Detect which cell encompasses the target text, then output its [X, Y] center coordinate. 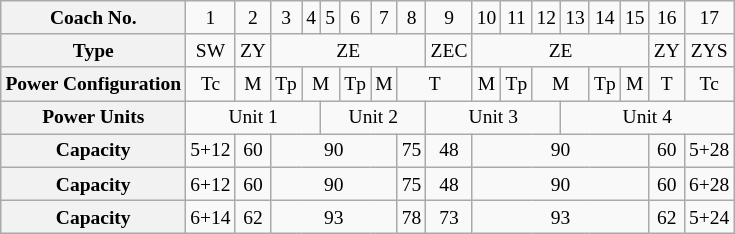
1 [211, 18]
9 [449, 18]
6+14 [211, 216]
15 [634, 18]
Coach No. [94, 18]
6 [356, 18]
6+28 [709, 184]
13 [576, 18]
Unit 4 [648, 118]
8 [412, 18]
5+12 [211, 150]
ZEC [449, 50]
Unit 3 [494, 118]
14 [604, 18]
12 [546, 18]
Power Configuration [94, 84]
5+28 [709, 150]
78 [412, 216]
Unit 2 [374, 118]
5 [330, 18]
7 [384, 18]
Type [94, 50]
73 [449, 216]
16 [666, 18]
3 [286, 18]
ZYS [709, 50]
10 [486, 18]
6+12 [211, 184]
11 [516, 18]
2 [252, 18]
5+24 [709, 216]
SW [211, 50]
Power Units [94, 118]
4 [312, 18]
Unit 1 [254, 118]
17 [709, 18]
